Return the [X, Y] coordinate for the center point of the cell that contains the specified text.  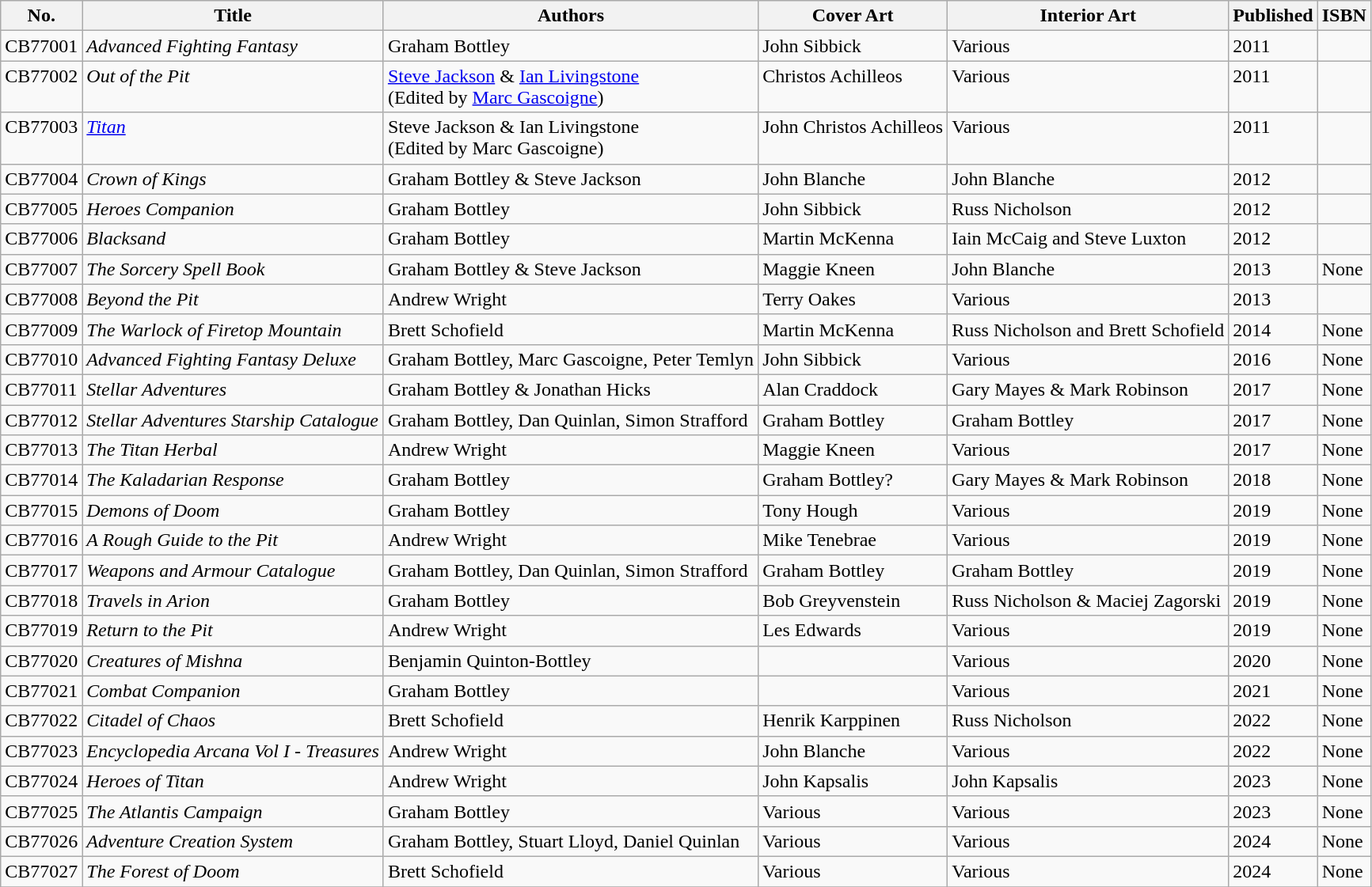
Travels in Arion [233, 601]
Citadel of Chaos [233, 721]
CB77001 [41, 46]
CB77007 [41, 269]
CB77018 [41, 601]
Advanced Fighting Fantasy [233, 46]
Cover Art [853, 16]
The Warlock of Firetop Mountain [233, 329]
CB77014 [41, 480]
Graham Bottley & Jonathan Hicks [570, 389]
CB77020 [41, 661]
No. [41, 16]
Les Edwards [853, 631]
CB77013 [41, 450]
CB77017 [41, 570]
Out of the Pit [233, 87]
Weapons and Armour Catalogue [233, 570]
Combat Companion [233, 691]
Demons of Doom [233, 510]
Encyclopedia Arcana Vol I - Treasures [233, 751]
Benjamin Quinton-Bottley [570, 661]
The Forest of Doom [233, 871]
Iain McCaig and Steve Luxton [1088, 239]
Published [1273, 16]
Russ Nicholson and Brett Schofield [1088, 329]
Alan Craddock [853, 389]
CB77009 [41, 329]
CB77021 [41, 691]
2020 [1273, 661]
CB77023 [41, 751]
ISBN [1344, 16]
Graham Bottley, Marc Gascoigne, Peter Temlyn [570, 359]
Interior Art [1088, 16]
CB77024 [41, 781]
Russ Nicholson & Maciej Zagorski [1088, 601]
CB77003 [41, 138]
CB77026 [41, 841]
Authors [570, 16]
CB77002 [41, 87]
2016 [1273, 359]
Heroes Companion [233, 209]
A Rough Guide to the Pit [233, 540]
2014 [1273, 329]
CB77004 [41, 179]
Terry Oakes [853, 299]
John Christos Achilleos [853, 138]
Adventure Creation System [233, 841]
The Kaladarian Response [233, 480]
CB77025 [41, 811]
CB77019 [41, 631]
CB77008 [41, 299]
Stellar Adventures [233, 389]
2018 [1273, 480]
Advanced Fighting Fantasy Deluxe [233, 359]
CB77006 [41, 239]
Christos Achilleos [853, 87]
CB77022 [41, 721]
Crown of Kings [233, 179]
Title [233, 16]
Heroes of Titan [233, 781]
Creatures of Mishna [233, 661]
CB77027 [41, 871]
Stellar Adventures Starship Catalogue [233, 420]
CB77016 [41, 540]
Graham Bottley, Stuart Lloyd, Daniel Quinlan [570, 841]
2021 [1273, 691]
CB77011 [41, 389]
The Atlantis Campaign [233, 811]
CB77010 [41, 359]
Blacksand [233, 239]
Graham Bottley? [853, 480]
Return to the Pit [233, 631]
The Titan Herbal [233, 450]
CB77005 [41, 209]
CB77015 [41, 510]
Titan [233, 138]
Henrik Karppinen [853, 721]
Beyond the Pit [233, 299]
Mike Tenebrae [853, 540]
CB77012 [41, 420]
Bob Greyvenstein [853, 601]
Tony Hough [853, 510]
The Sorcery Spell Book [233, 269]
